Return (x, y) of the center of cell containing provided text 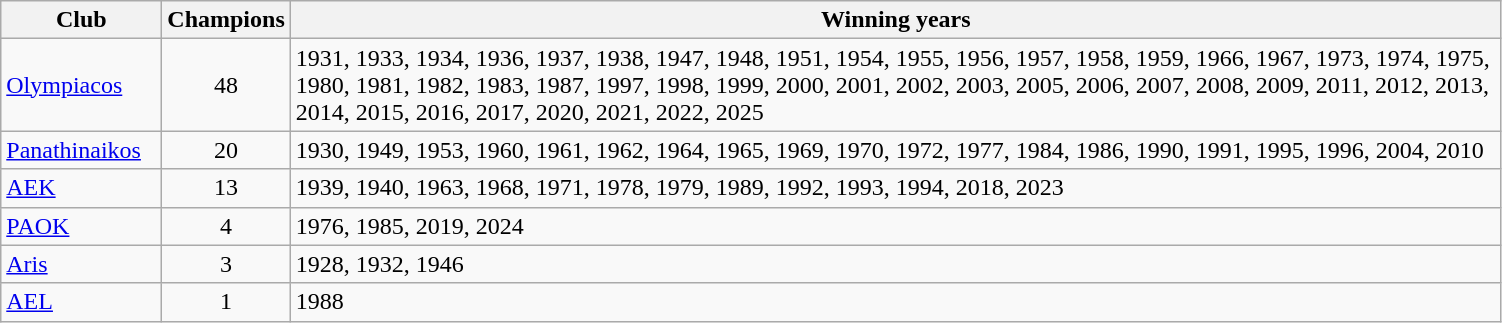
1939, 1940, 1963, 1968, 1971, 1978, 1979, 1989, 1992, 1993, 1994, 2018, 2023 (896, 188)
13 (226, 188)
20 (226, 150)
3 (226, 264)
Club (82, 20)
AEL (82, 302)
1 (226, 302)
4 (226, 226)
AEK (82, 188)
PAOK (82, 226)
48 (226, 85)
Panathinaikos (82, 150)
1930, 1949, 1953, 1960, 1961, 1962, 1964, 1965, 1969, 1970, 1972, 1977, 1984, 1986, 1990, 1991, 1995, 1996, 2004, 2010 (896, 150)
Winning years (896, 20)
Aris (82, 264)
Champions (226, 20)
1988 (896, 302)
Olympiacos (82, 85)
1928, 1932, 1946 (896, 264)
1976, 1985, 2019, 2024 (896, 226)
